Determine the (X, Y) coordinate at the center of the cell enclosing the given text.  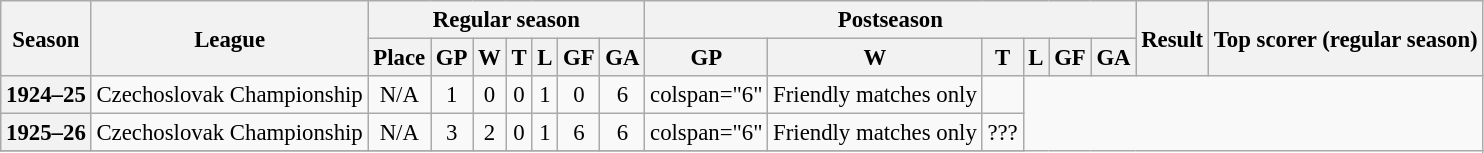
Regular season (506, 20)
2 (490, 133)
1924–25 (46, 95)
??? (1002, 133)
1925–26 (46, 133)
Place (399, 58)
Postseason (890, 20)
Season (46, 38)
League (230, 38)
Top scorer (regular season) (1345, 38)
Result (1172, 38)
3 (452, 133)
